Determine the [X, Y] coordinate at the center of the cell enclosing the given text.  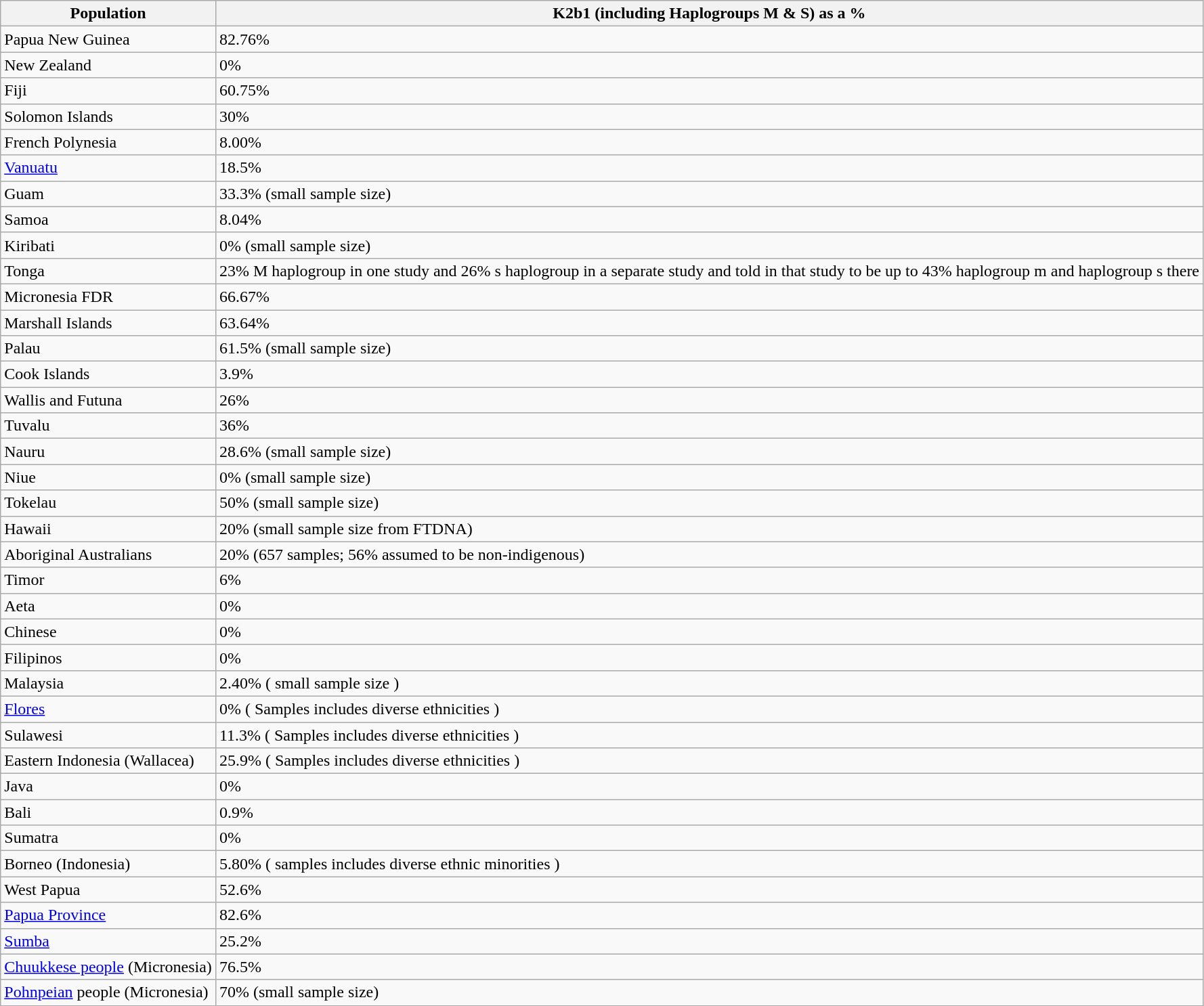
5.80% ( samples includes diverse ethnic minorities ) [709, 864]
Chuukkese people (Micronesia) [108, 967]
Malaysia [108, 683]
52.6% [709, 890]
6% [709, 580]
18.5% [709, 168]
Fiji [108, 91]
Eastern Indonesia (Wallacea) [108, 761]
Borneo (Indonesia) [108, 864]
Nauru [108, 452]
50% (small sample size) [709, 503]
Pohnpeian people (Micronesia) [108, 992]
36% [709, 426]
60.75% [709, 91]
76.5% [709, 967]
30% [709, 116]
Aboriginal Australians [108, 554]
70% (small sample size) [709, 992]
20% (657 samples; 56% assumed to be non-indigenous) [709, 554]
20% (small sample size from FTDNA) [709, 529]
Marshall Islands [108, 323]
8.04% [709, 219]
Population [108, 14]
Tonga [108, 271]
Cook Islands [108, 374]
Palau [108, 349]
Vanuatu [108, 168]
26% [709, 400]
Sumatra [108, 838]
Java [108, 787]
25.2% [709, 941]
33.3% (small sample size) [709, 194]
Flores [108, 709]
Guam [108, 194]
Filipinos [108, 657]
28.6% (small sample size) [709, 452]
Sumba [108, 941]
11.3% ( Samples includes diverse ethnicities ) [709, 735]
2.40% ( small sample size ) [709, 683]
New Zealand [108, 65]
23% M haplogroup in one study and 26% s haplogroup in a separate study and told in that study to be up to 43% haplogroup m and haplogroup s there [709, 271]
Papua Province [108, 915]
Tuvalu [108, 426]
Aeta [108, 606]
0.9% [709, 812]
French Polynesia [108, 142]
61.5% (small sample size) [709, 349]
Micronesia FDR [108, 297]
Timor [108, 580]
Wallis and Futuna [108, 400]
Chinese [108, 632]
Samoa [108, 219]
66.67% [709, 297]
25.9% ( Samples includes diverse ethnicities ) [709, 761]
Bali [108, 812]
82.6% [709, 915]
Hawaii [108, 529]
Kiribati [108, 245]
3.9% [709, 374]
0% ( Samples includes diverse ethnicities ) [709, 709]
Papua New Guinea [108, 39]
West Papua [108, 890]
82.76% [709, 39]
Tokelau [108, 503]
63.64% [709, 323]
Solomon Islands [108, 116]
Niue [108, 477]
Sulawesi [108, 735]
8.00% [709, 142]
K2b1 (including Haplogroups M & S) as a % [709, 14]
